Identify which cell holds the provided text, then report its [X, Y] central coordinate. 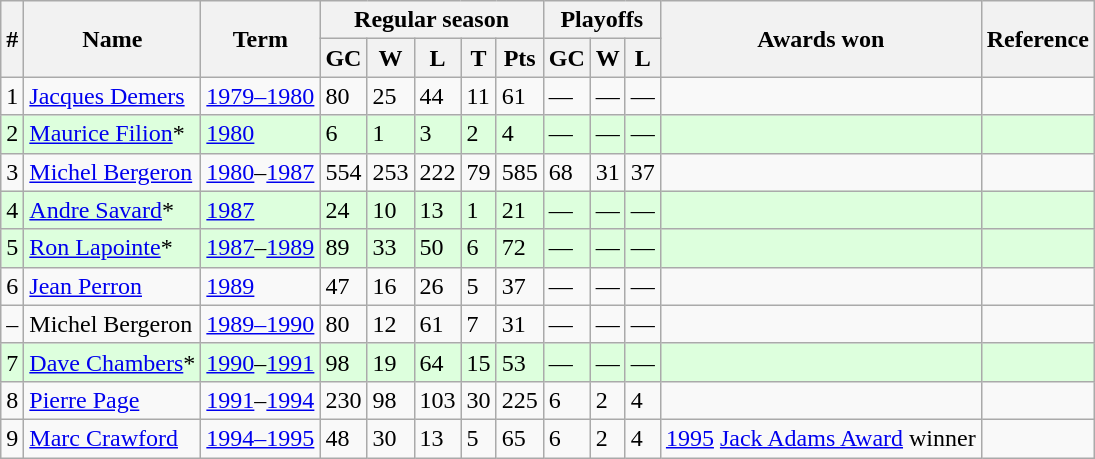
65 [520, 438]
Andre Savard* [112, 210]
1979–1980 [260, 96]
19 [390, 362]
1980 [260, 134]
16 [390, 286]
Jean Perron [112, 286]
9 [12, 438]
Dave Chambers* [112, 362]
585 [520, 172]
1980–1987 [260, 172]
15 [478, 362]
Marc Crawford [112, 438]
Playoffs [602, 20]
44 [438, 96]
554 [344, 172]
Reference [1038, 39]
24 [344, 210]
Jacques Demers [112, 96]
79 [478, 172]
Term [260, 39]
Name [112, 39]
1995 Jack Adams Award winner [820, 438]
Awards won [820, 39]
33 [390, 248]
253 [390, 172]
11 [478, 96]
Pts [520, 58]
1990–1991 [260, 362]
68 [566, 172]
103 [438, 400]
1994–1995 [260, 438]
21 [520, 210]
48 [344, 438]
T [478, 58]
26 [438, 286]
1987 [260, 210]
64 [438, 362]
222 [438, 172]
50 [438, 248]
– [12, 324]
72 [520, 248]
1989 [260, 286]
Regular season [432, 20]
89 [344, 248]
8 [12, 400]
1989–1990 [260, 324]
1987–1989 [260, 248]
230 [344, 400]
12 [390, 324]
47 [344, 286]
Ron Lapointe* [112, 248]
# [12, 39]
Maurice Filion* [112, 134]
225 [520, 400]
53 [520, 362]
10 [390, 210]
Pierre Page [112, 400]
1991–1994 [260, 400]
25 [390, 96]
